Search for the cell housing the specified text and yield its (x, y) center coordinate. 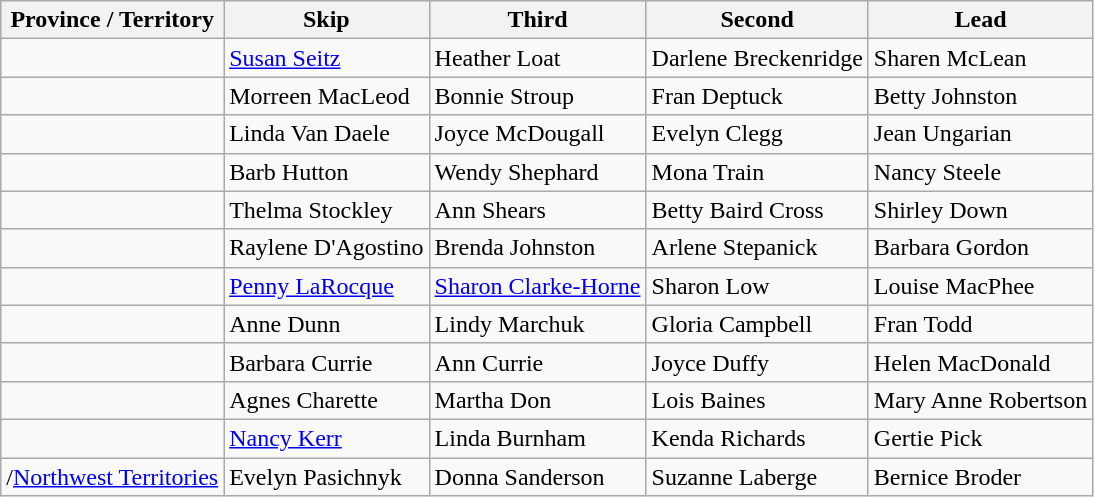
Heather Loat (538, 58)
Third (538, 20)
Nancy Kerr (326, 438)
Betty Johnston (980, 96)
Louise MacPhee (980, 286)
Bernice Broder (980, 477)
Helen MacDonald (980, 362)
Barb Hutton (326, 172)
Sharen McLean (980, 58)
Bonnie Stroup (538, 96)
Barbara Gordon (980, 248)
Suzanne Laberge (757, 477)
Barbara Currie (326, 362)
Brenda Johnston (538, 248)
Fran Todd (980, 324)
Anne Dunn (326, 324)
Linda Van Daele (326, 134)
Nancy Steele (980, 172)
Arlene Stepanick (757, 248)
Betty Baird Cross (757, 210)
Donna Sanderson (538, 477)
Raylene D'Agostino (326, 248)
Second (757, 20)
Linda Burnham (538, 438)
Joyce McDougall (538, 134)
Ann Shears (538, 210)
Lindy Marchuk (538, 324)
Lead (980, 20)
Wendy Shephard (538, 172)
/Northwest Territories (112, 477)
Morreen MacLeod (326, 96)
Fran Deptuck (757, 96)
Joyce Duffy (757, 362)
Gloria Campbell (757, 324)
Skip (326, 20)
Mona Train (757, 172)
Province / Territory (112, 20)
Thelma Stockley (326, 210)
Mary Anne Robertson (980, 400)
Agnes Charette (326, 400)
Gertie Pick (980, 438)
Susan Seitz (326, 58)
Evelyn Clegg (757, 134)
Shirley Down (980, 210)
Penny LaRocque (326, 286)
Darlene Breckenridge (757, 58)
Jean Ungarian (980, 134)
Ann Currie (538, 362)
Kenda Richards (757, 438)
Sharon Low (757, 286)
Evelyn Pasichnyk (326, 477)
Lois Baines (757, 400)
Martha Don (538, 400)
Sharon Clarke-Horne (538, 286)
